Provide the (X, Y) coordinate of the cell's center where the given text is located.  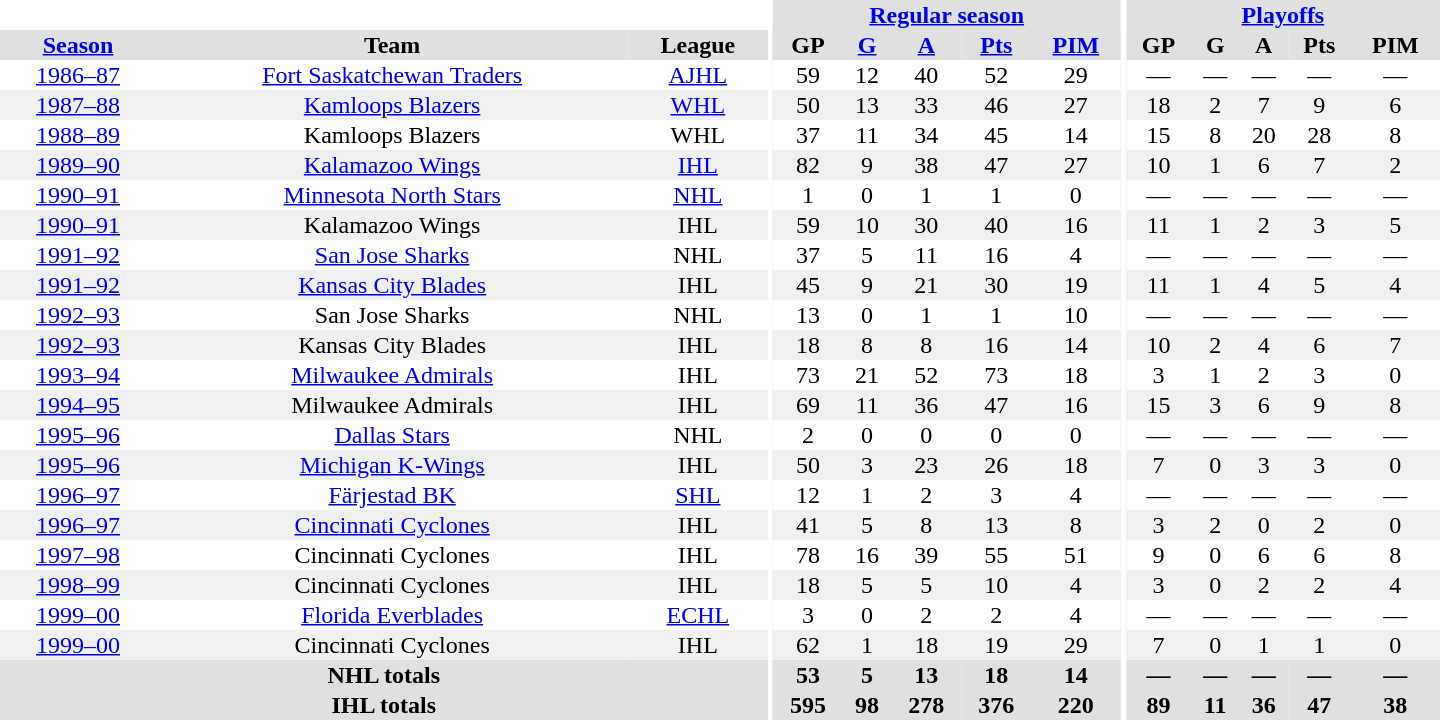
278 (926, 705)
33 (926, 105)
62 (808, 645)
Michigan K-Wings (392, 465)
1987–88 (78, 105)
51 (1076, 555)
34 (926, 135)
69 (808, 405)
1986–87 (78, 75)
League (698, 45)
55 (996, 555)
ECHL (698, 615)
AJHL (698, 75)
1988–89 (78, 135)
26 (996, 465)
28 (1320, 135)
89 (1158, 705)
20 (1263, 135)
220 (1076, 705)
Färjestad BK (392, 495)
39 (926, 555)
Dallas Stars (392, 435)
53 (808, 675)
Minnesota North Stars (392, 195)
Fort Saskatchewan Traders (392, 75)
NHL totals (384, 675)
1989–90 (78, 165)
82 (808, 165)
Regular season (947, 15)
46 (996, 105)
376 (996, 705)
98 (867, 705)
SHL (698, 495)
Season (78, 45)
1994–95 (78, 405)
41 (808, 525)
Florida Everblades (392, 615)
Team (392, 45)
Playoffs (1283, 15)
1993–94 (78, 375)
78 (808, 555)
1997–98 (78, 555)
23 (926, 465)
595 (808, 705)
1998–99 (78, 585)
IHL totals (384, 705)
